Search for the cell housing the specified text and yield its [x, y] center coordinate. 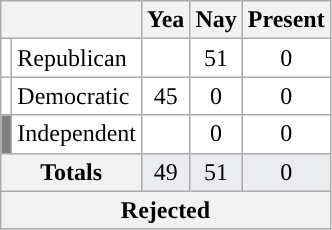
Democratic [77, 96]
Republican [77, 58]
Independent [77, 134]
Rejected [166, 210]
Totals [72, 172]
49 [165, 172]
45 [165, 96]
Present [286, 20]
Nay [216, 20]
Yea [165, 20]
